Detect which cell encompasses the target text, then output its (x, y) center coordinate. 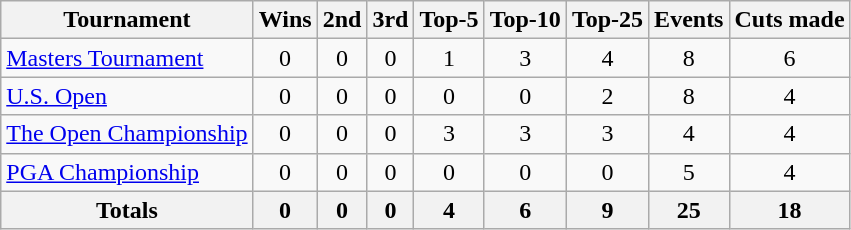
2nd (342, 20)
Totals (127, 210)
Cuts made (790, 20)
U.S. Open (127, 96)
3rd (390, 20)
Tournament (127, 20)
Masters Tournament (127, 58)
Top-5 (449, 20)
Wins (285, 20)
9 (607, 210)
5 (689, 172)
18 (790, 210)
The Open Championship (127, 134)
Events (689, 20)
Top-10 (525, 20)
25 (689, 210)
PGA Championship (127, 172)
Top-25 (607, 20)
1 (449, 58)
2 (607, 96)
